For the text-containing cell, return its midpoint in (X, Y) coordinate format. 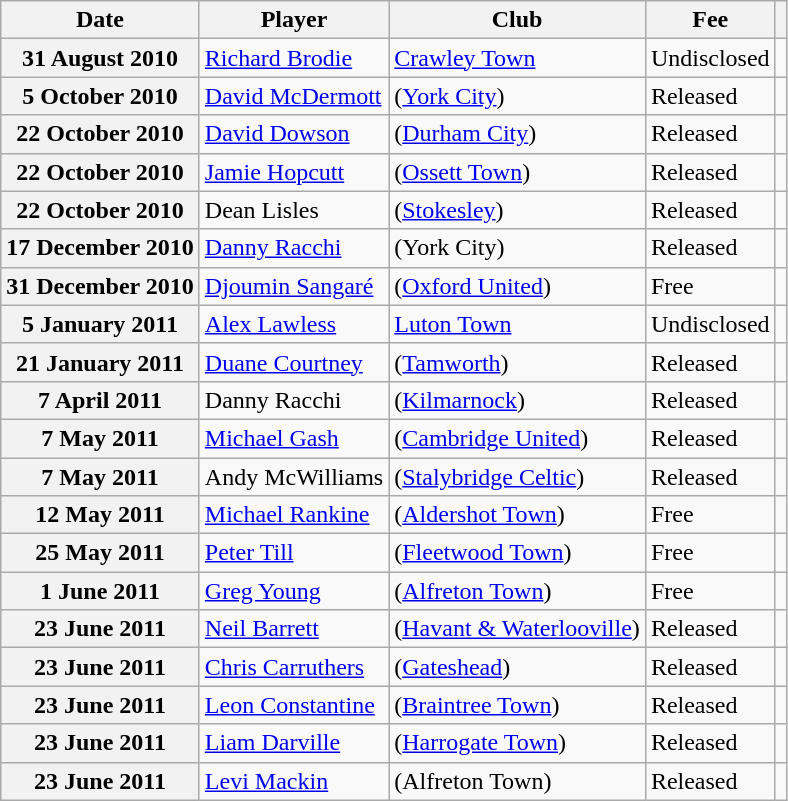
Date (100, 20)
(Oxford United) (518, 286)
5 October 2010 (100, 96)
Michael Gash (294, 438)
(Durham City) (518, 134)
(Ossett Town) (518, 172)
31 August 2010 (100, 58)
David Dowson (294, 134)
Luton Town (518, 324)
(Cambridge United) (518, 438)
Alex Lawless (294, 324)
(Braintree Town) (518, 705)
Player (294, 20)
Fee (710, 20)
Greg Young (294, 591)
17 December 2010 (100, 248)
Richard Brodie (294, 58)
25 May 2011 (100, 553)
Dean Lisles (294, 210)
Leon Constantine (294, 705)
Liam Darville (294, 743)
David McDermott (294, 96)
Duane Courtney (294, 362)
1 June 2011 (100, 591)
Jamie Hopcutt (294, 172)
Chris Carruthers (294, 667)
(Tamworth) (518, 362)
Michael Rankine (294, 515)
Djoumin Sangaré (294, 286)
(Harrogate Town) (518, 743)
Neil Barrett (294, 629)
31 December 2010 (100, 286)
Andy McWilliams (294, 477)
(Havant & Waterlooville) (518, 629)
(Fleetwood Town) (518, 553)
Crawley Town (518, 58)
21 January 2011 (100, 362)
(Gateshead) (518, 667)
Club (518, 20)
(Stokesley) (518, 210)
(Aldershot Town) (518, 515)
7 April 2011 (100, 400)
(Stalybridge Celtic) (518, 477)
(Kilmarnock) (518, 400)
12 May 2011 (100, 515)
5 January 2011 (100, 324)
Peter Till (294, 553)
Levi Mackin (294, 781)
